Identify which cell holds the provided text, then report its (X, Y) central coordinate. 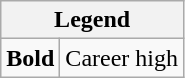
Legend (92, 20)
Bold (30, 58)
Career high (122, 58)
